Locate the cell with the specified text and output its [X, Y] center coordinate. 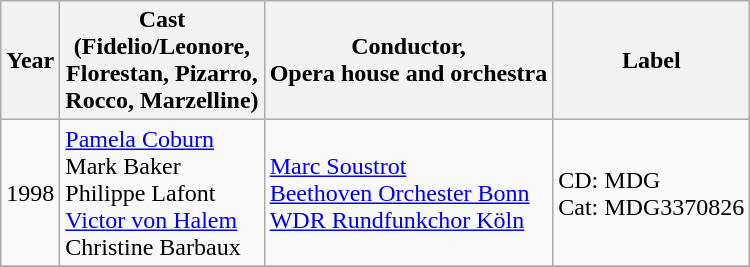
Cast(Fidelio/Leonore,Florestan, Pizarro,Rocco, Marzelline) [162, 60]
CD: MDGCat: MDG3370826 [652, 193]
Label [652, 60]
Conductor,Opera house and orchestra [408, 60]
1998 [30, 193]
Pamela CoburnMark BakerPhilippe LafontVictor von HalemChristine Barbaux [162, 193]
Year [30, 60]
Marc SoustrotBeethoven Orchester BonnWDR Rundfunkchor Köln [408, 193]
